Scan for the cell matching the given text and deliver its (x, y) coordinate at center. 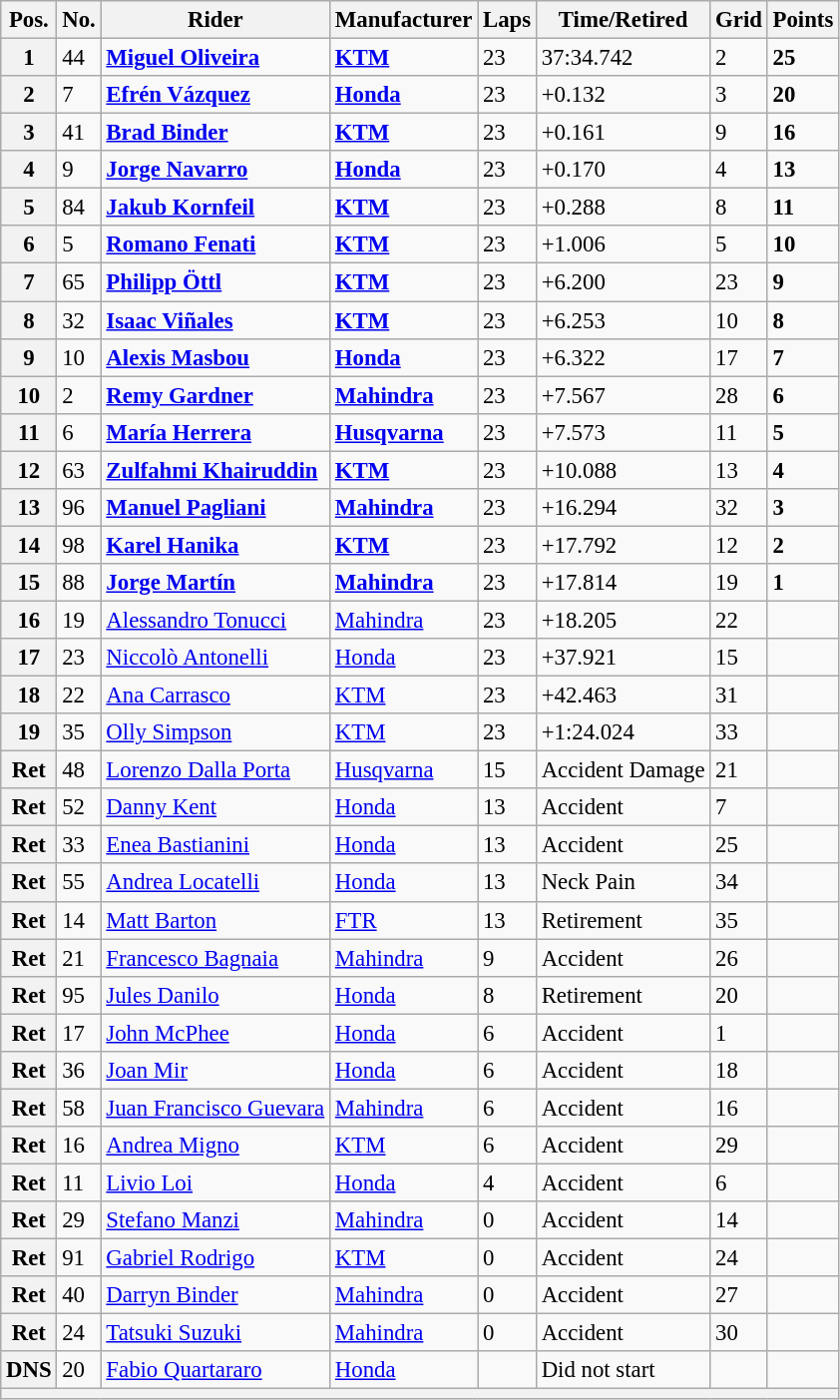
Neck Pain (623, 883)
Niccolò Antonelli (215, 658)
95 (79, 995)
+7.573 (623, 432)
84 (79, 208)
Juan Francisco Guevara (215, 1108)
Stefano Manzi (215, 1220)
Enea Bastianini (215, 845)
+6.322 (623, 357)
María Herrera (215, 432)
36 (79, 1071)
Isaac Viñales (215, 320)
48 (79, 770)
44 (79, 58)
98 (79, 545)
+0.132 (623, 95)
+18.205 (623, 620)
Ana Carrasco (215, 696)
Laps (507, 20)
+0.170 (623, 170)
+7.567 (623, 395)
+17.814 (623, 583)
26 (738, 958)
55 (79, 883)
Jules Danilo (215, 995)
65 (79, 282)
37:34.742 (623, 58)
+6.200 (623, 282)
Accident Damage (623, 770)
91 (79, 1258)
+6.253 (623, 320)
96 (79, 508)
+16.294 (623, 508)
Fabio Quartararo (215, 1370)
Remy Gardner (215, 395)
34 (738, 883)
+1.006 (623, 244)
Olly Simpson (215, 732)
Tatsuki Suzuki (215, 1333)
58 (79, 1108)
DNS (29, 1370)
Brad Binder (215, 133)
Andrea Locatelli (215, 883)
Francesco Bagnaia (215, 958)
Zulfahmi Khairuddin (215, 470)
+17.792 (623, 545)
Lorenzo Dalla Porta (215, 770)
40 (79, 1295)
30 (738, 1333)
Alexis Masbou (215, 357)
88 (79, 583)
+1:24.024 (623, 732)
+0.161 (623, 133)
Romano Fenati (215, 244)
Karel Hanika (215, 545)
Jorge Navarro (215, 170)
Joan Mir (215, 1071)
+37.921 (623, 658)
Efrén Vázquez (215, 95)
Jorge Martín (215, 583)
+0.288 (623, 208)
Danny Kent (215, 807)
Livio Loi (215, 1182)
Alessandro Tonucci (215, 620)
No. (79, 20)
+10.088 (623, 470)
Points (802, 20)
52 (79, 807)
Darryn Binder (215, 1295)
Manufacturer (404, 20)
28 (738, 395)
John McPhee (215, 1033)
Manuel Pagliani (215, 508)
Philipp Öttl (215, 282)
31 (738, 696)
Matt Barton (215, 920)
Jakub Kornfeil (215, 208)
27 (738, 1295)
Grid (738, 20)
+42.463 (623, 696)
Gabriel Rodrigo (215, 1258)
41 (79, 133)
FTR (404, 920)
63 (79, 470)
Rider (215, 20)
Time/Retired (623, 20)
Andrea Migno (215, 1146)
Miguel Oliveira (215, 58)
Pos. (29, 20)
Did not start (623, 1370)
